Find where the given text appears and provide that cell's center as (X, Y) coordinate. 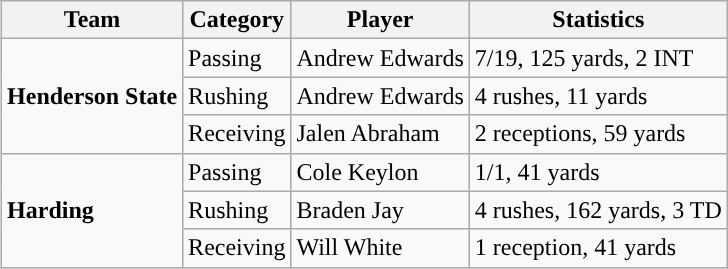
4 rushes, 162 yards, 3 TD (598, 210)
Will White (380, 248)
1/1, 41 yards (598, 172)
Category (237, 20)
Jalen Abraham (380, 134)
Cole Keylon (380, 172)
Statistics (598, 20)
4 rushes, 11 yards (598, 96)
2 receptions, 59 yards (598, 134)
Team (92, 20)
Braden Jay (380, 210)
Harding (92, 210)
Player (380, 20)
7/19, 125 yards, 2 INT (598, 58)
1 reception, 41 yards (598, 248)
Henderson State (92, 96)
